For the text-containing cell, return its midpoint in (x, y) coordinate format. 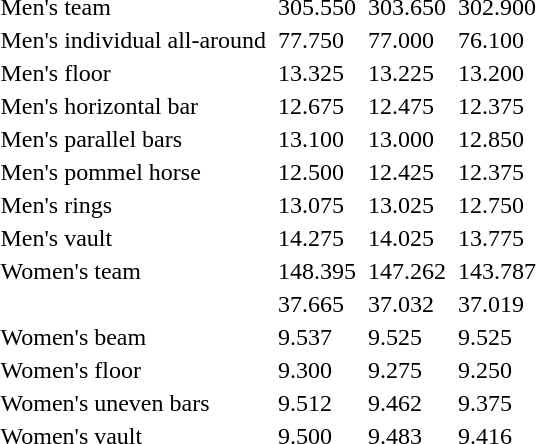
9.300 (318, 370)
12.475 (408, 106)
13.025 (408, 205)
13.000 (408, 139)
12.500 (318, 172)
77.750 (318, 40)
13.075 (318, 205)
12.425 (408, 172)
9.537 (318, 337)
9.275 (408, 370)
9.525 (408, 337)
12.675 (318, 106)
13.325 (318, 73)
37.032 (408, 304)
13.100 (318, 139)
9.462 (408, 403)
14.275 (318, 238)
147.262 (408, 271)
13.225 (408, 73)
148.395 (318, 271)
77.000 (408, 40)
9.512 (318, 403)
14.025 (408, 238)
37.665 (318, 304)
